From the cell containing the given text, extract its center point as [X, Y] coordinate. 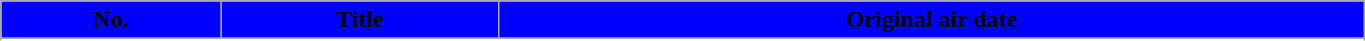
Original air date [932, 20]
Title [360, 20]
No. [111, 20]
